Return (X, Y) of the center of cell containing provided text 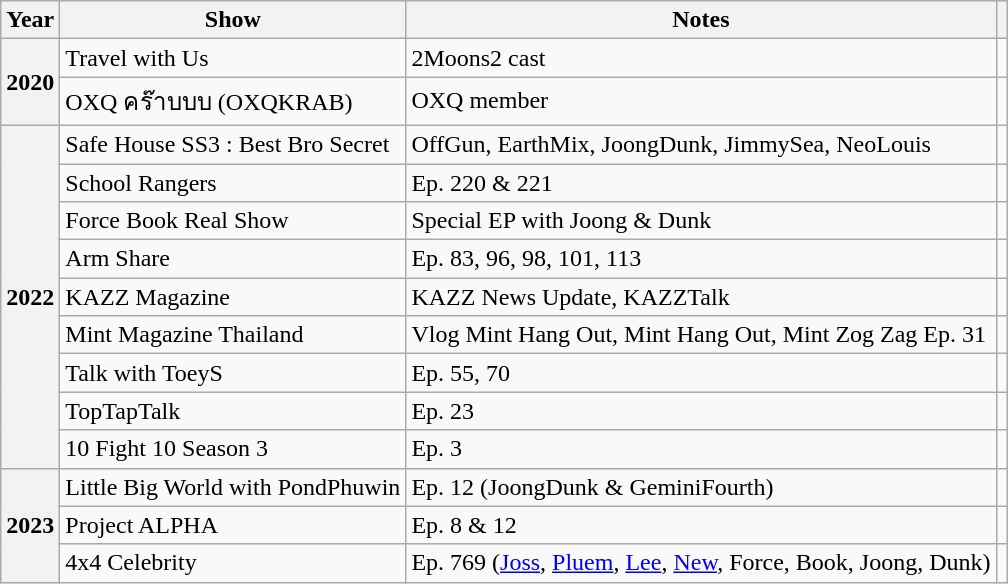
Travel with Us (233, 58)
Ep. 55, 70 (701, 373)
2Moons2 cast (701, 58)
2020 (30, 82)
Force Book Real Show (233, 221)
Ep. 83, 96, 98, 101, 113 (701, 259)
Notes (701, 20)
TopTapTalk (233, 411)
Year (30, 20)
Ep. 8 & 12 (701, 525)
Vlog Mint Hang Out, Mint Hang Out, Mint Zog Zag Ep. 31 (701, 335)
4x4 Celebrity (233, 563)
OXQ คร๊าบบบ (OXQKRAB) (233, 102)
Ep. 769 (Joss, Pluem, Lee, New, Force, Book, Joong, Dunk) (701, 563)
Arm Share (233, 259)
10 Fight 10 Season 3 (233, 449)
OffGun, EarthMix, JoongDunk, JimmySea, NeoLouis (701, 144)
Project ALPHA (233, 525)
Show (233, 20)
KAZZ Magazine (233, 297)
Ep. 220 & 221 (701, 183)
School Rangers (233, 183)
Ep. 3 (701, 449)
Ep. 23 (701, 411)
Safe House SS3 : Best Bro Secret (233, 144)
Special EP with Joong & Dunk (701, 221)
Ep. 12 (JoongDunk & GeminiFourth) (701, 487)
Talk with ToeyS (233, 373)
2022 (30, 296)
OXQ member (701, 102)
2023 (30, 525)
Mint Magazine Thailand (233, 335)
KAZZ News Update, KAZZTalk (701, 297)
Little Big World with PondPhuwin (233, 487)
